Capture the cell that displays the provided text and extract its [X, Y] central coordinate. 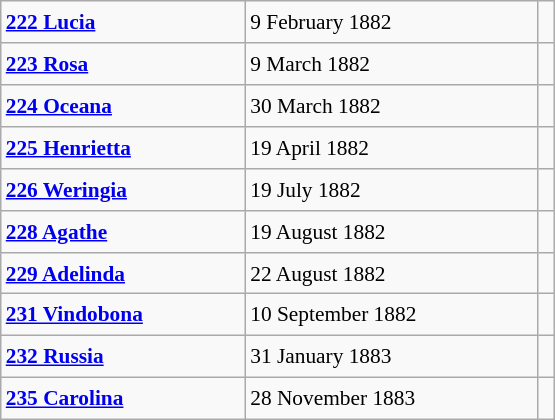
223 Rosa [123, 64]
9 March 1882 [392, 64]
10 September 1882 [392, 315]
224 Oceana [123, 106]
28 November 1883 [392, 399]
225 Henrietta [123, 148]
9 February 1882 [392, 22]
228 Agathe [123, 231]
231 Vindobona [123, 315]
22 August 1882 [392, 273]
226 Weringia [123, 189]
19 August 1882 [392, 231]
19 July 1882 [392, 189]
30 March 1882 [392, 106]
19 April 1882 [392, 148]
235 Carolina [123, 399]
222 Lucia [123, 22]
232 Russia [123, 357]
31 January 1883 [392, 357]
229 Adelinda [123, 273]
